Search for the cell housing the specified text and yield its [x, y] center coordinate. 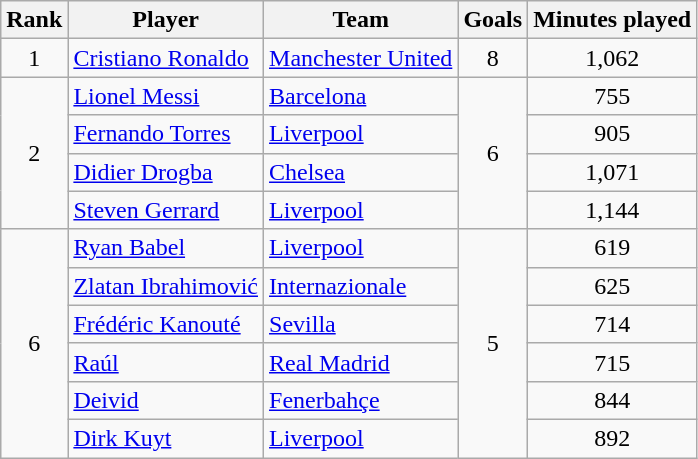
1 [34, 58]
Real Madrid [361, 362]
Chelsea [361, 172]
Zlatan Ibrahimović [166, 286]
892 [612, 438]
Player [166, 20]
1,144 [612, 210]
5 [493, 343]
Barcelona [361, 96]
2 [34, 153]
Internazionale [361, 286]
Frédéric Kanouté [166, 324]
Fenerbahçe [361, 400]
Ryan Babel [166, 248]
715 [612, 362]
Goals [493, 20]
Dirk Kuyt [166, 438]
Cristiano Ronaldo [166, 58]
Minutes played [612, 20]
Lionel Messi [166, 96]
Raúl [166, 362]
1,071 [612, 172]
625 [612, 286]
Sevilla [361, 324]
Team [361, 20]
844 [612, 400]
755 [612, 96]
Steven Gerrard [166, 210]
Deivid [166, 400]
Fernando Torres [166, 134]
714 [612, 324]
905 [612, 134]
619 [612, 248]
1,062 [612, 58]
Manchester United [361, 58]
8 [493, 58]
Rank [34, 20]
Didier Drogba [166, 172]
